Return (x, y) of the center of cell containing provided text 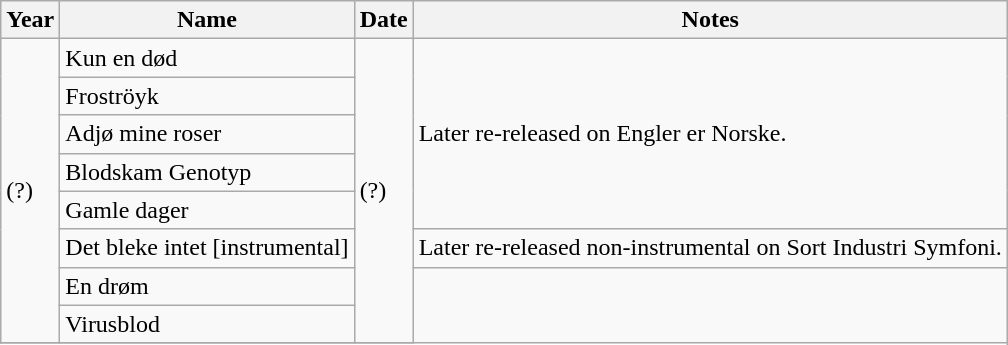
Notes (710, 20)
Later re-released non-instrumental on Sort Industri Symfoni. (710, 248)
Date (384, 20)
Year (30, 20)
Later re-released on Engler er Norske. (710, 134)
Gamle dager (207, 210)
En drøm (207, 286)
Blodskam Genotyp (207, 172)
Virusblod (207, 324)
Det bleke intet [instrumental] (207, 248)
Froströyk (207, 96)
Name (207, 20)
Kun en død (207, 58)
Adjø mine roser (207, 134)
